Provide the (X, Y) coordinate of the cell's center where the given text is located.  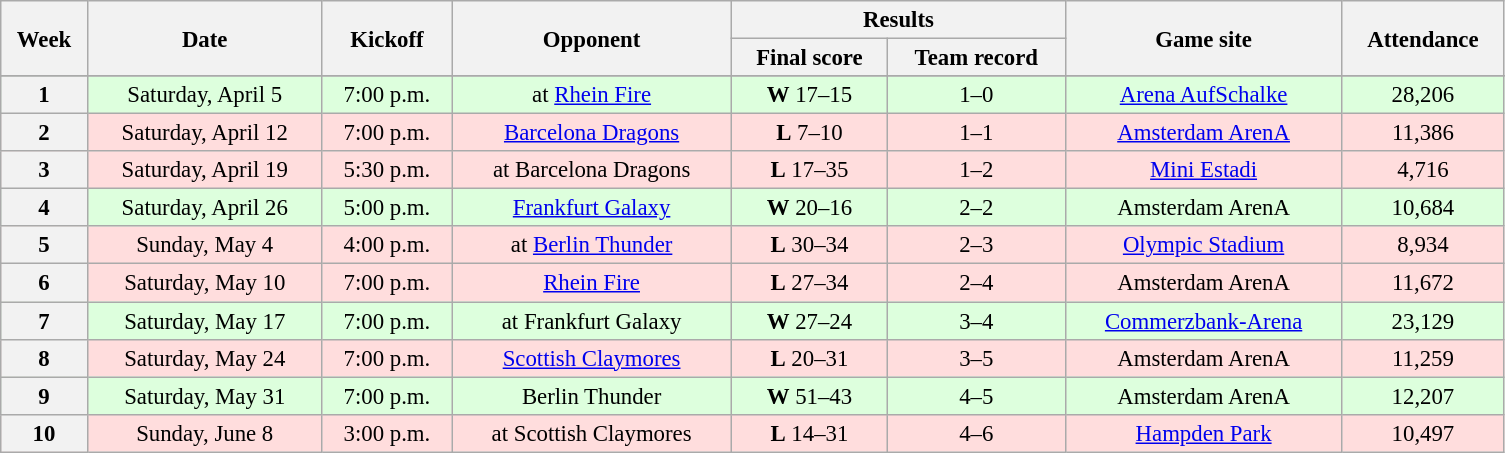
5 (44, 245)
Date (204, 38)
9 (44, 396)
2 (44, 133)
4 (44, 208)
Opponent (592, 38)
W 20–16 (810, 208)
12,207 (1423, 396)
6 (44, 283)
5:30 p.m. (386, 170)
L 20–31 (810, 358)
23,129 (1423, 321)
Commerzbank-Arena (1203, 321)
W 51–43 (810, 396)
Saturday, April 19 (204, 170)
10 (44, 433)
5:00 p.m. (386, 208)
W 27–24 (810, 321)
Saturday, April 5 (204, 95)
Frankfurt Galaxy (592, 208)
4:00 p.m. (386, 245)
1 (44, 95)
1–1 (976, 133)
Saturday, May 31 (204, 396)
8,934 (1423, 245)
at Scottish Claymores (592, 433)
11,259 (1423, 358)
Berlin Thunder (592, 396)
2–4 (976, 283)
Hampden Park (1203, 433)
W 17–15 (810, 95)
Attendance (1423, 38)
L 14–31 (810, 433)
at Frankfurt Galaxy (592, 321)
3:00 p.m. (386, 433)
Scottish Claymores (592, 358)
2–2 (976, 208)
10,684 (1423, 208)
at Barcelona Dragons (592, 170)
Saturday, May 24 (204, 358)
Week (44, 38)
Team record (976, 58)
11,672 (1423, 283)
at Berlin Thunder (592, 245)
Saturday, April 12 (204, 133)
Saturday, May 10 (204, 283)
at Rhein Fire (592, 95)
Barcelona Dragons (592, 133)
Kickoff (386, 38)
Sunday, May 4 (204, 245)
11,386 (1423, 133)
8 (44, 358)
L 27–34 (810, 283)
3–4 (976, 321)
Rhein Fire (592, 283)
Results (899, 20)
2–3 (976, 245)
L 30–34 (810, 245)
1–0 (976, 95)
L 17–35 (810, 170)
28,206 (1423, 95)
4–5 (976, 396)
Saturday, April 26 (204, 208)
L 7–10 (810, 133)
Saturday, May 17 (204, 321)
4–6 (976, 433)
7 (44, 321)
10,497 (1423, 433)
Sunday, June 8 (204, 433)
Game site (1203, 38)
1–2 (976, 170)
3–5 (976, 358)
3 (44, 170)
4,716 (1423, 170)
Arena AufSchalke (1203, 95)
Olympic Stadium (1203, 245)
Final score (810, 58)
Mini Estadi (1203, 170)
